Provide the (X, Y) coordinate of the cell's center where the given text is located.  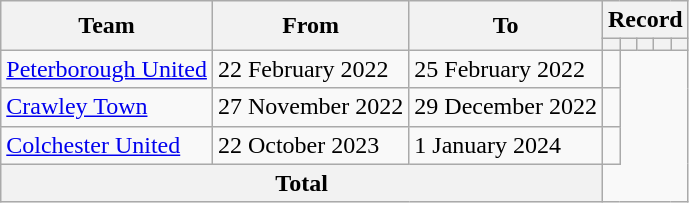
Total (302, 183)
29 December 2022 (506, 107)
22 October 2023 (310, 145)
Record (645, 20)
25 February 2022 (506, 69)
27 November 2022 (310, 107)
To (506, 26)
Team (107, 26)
22 February 2022 (310, 69)
From (310, 26)
Crawley Town (107, 107)
Colchester United (107, 145)
Peterborough United (107, 69)
1 January 2024 (506, 145)
